Extract the [x, y] coordinate from the center of the cell holding the provided text.  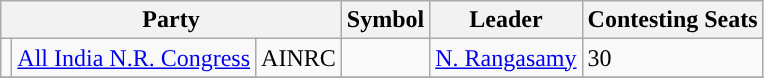
30 [672, 58]
N. Rangasamy [506, 58]
Contesting Seats [672, 20]
Symbol [385, 20]
Party [172, 20]
Leader [506, 20]
AINRC [299, 58]
All India N.R. Congress [134, 58]
